From the cell containing the given text, extract its center point as [x, y] coordinate. 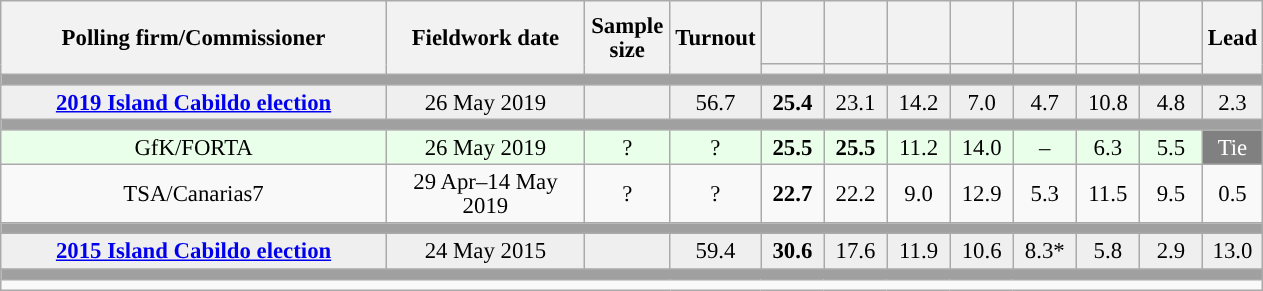
24 May 2015 [485, 252]
2015 Island Cabildo election [194, 252]
9.0 [918, 194]
11.9 [918, 252]
0.5 [1232, 194]
10.8 [1108, 102]
4.7 [1044, 102]
14.0 [982, 148]
12.9 [982, 194]
30.6 [792, 252]
25.4 [792, 102]
22.7 [792, 194]
23.1 [856, 102]
29 Apr–14 May 2019 [485, 194]
5.3 [1044, 194]
5.8 [1108, 252]
4.8 [1170, 102]
Polling firm/Commissioner [194, 38]
Fieldwork date [485, 38]
14.2 [918, 102]
Tie [1232, 148]
9.5 [1170, 194]
2.3 [1232, 102]
59.4 [716, 252]
22.2 [856, 194]
13.0 [1232, 252]
7.0 [982, 102]
11.2 [918, 148]
Turnout [716, 38]
GfK/FORTA [194, 148]
8.3* [1044, 252]
2019 Island Cabildo election [194, 102]
Lead [1232, 38]
56.7 [716, 102]
TSA/Canarias7 [194, 194]
6.3 [1108, 148]
17.6 [856, 252]
– [1044, 148]
11.5 [1108, 194]
Sample size [627, 38]
5.5 [1170, 148]
2.9 [1170, 252]
10.6 [982, 252]
